Detect which cell encompasses the target text, then output its [X, Y] center coordinate. 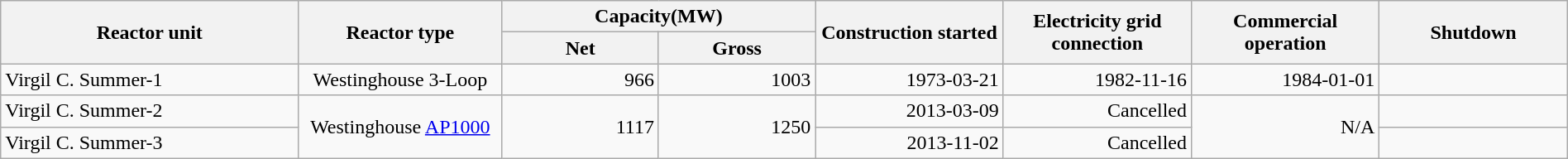
Commercial operation [1285, 32]
Capacity(MW) [658, 17]
Virgil C. Summer-1 [150, 79]
1250 [736, 127]
1973-03-21 [910, 79]
Shutdown [1474, 32]
Reactor unit [150, 32]
Gross [736, 48]
1003 [736, 79]
Electricity grid connection [1097, 32]
Westinghouse 3-Loop [400, 79]
Construction started [910, 32]
966 [581, 79]
Reactor type [400, 32]
N/A [1285, 127]
1117 [581, 127]
Virgil C. Summer-2 [150, 111]
Net [581, 48]
1982-11-16 [1097, 79]
1984-01-01 [1285, 79]
Virgil C. Summer-3 [150, 142]
Westinghouse AP1000 [400, 127]
2013-03-09 [910, 111]
2013-11-02 [910, 142]
